Locate the cell with the specified text and output its [X, Y] center coordinate. 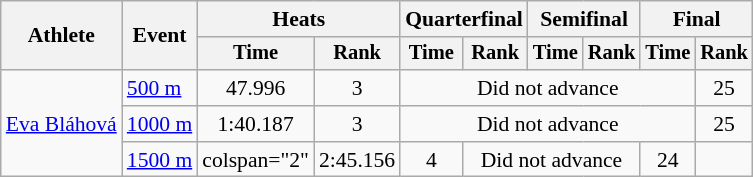
47.996 [256, 88]
Eva Bláhová [62, 124]
Final [696, 19]
Heats [298, 19]
500 m [160, 88]
Quarterfinal [464, 19]
1000 m [160, 124]
Event [160, 36]
Semifinal [584, 19]
Athlete [62, 36]
1:40.187 [256, 124]
